Search for the cell housing the specified text and yield its [x, y] center coordinate. 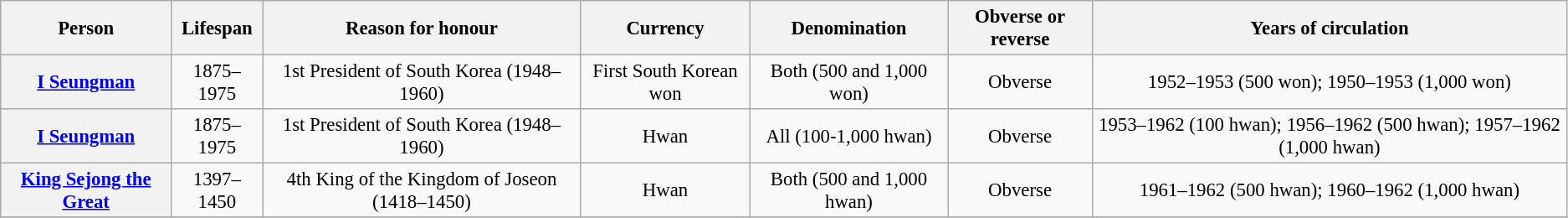
1961–1962 (500 hwan); 1960–1962 (1,000 hwan) [1329, 191]
All (100-1,000 hwan) [848, 136]
First South Korean won [665, 82]
Reason for honour [422, 29]
Denomination [848, 29]
Person [86, 29]
King Sejong the Great [86, 191]
Years of circulation [1329, 29]
4th King of the Kingdom of Joseon (1418–1450) [422, 191]
1397–1450 [218, 191]
Lifespan [218, 29]
Obverse or reverse [1021, 29]
Both (500 and 1,000 won) [848, 82]
1953–1962 (100 hwan); 1956–1962 (500 hwan); 1957–1962 (1,000 hwan) [1329, 136]
1952–1953 (500 won); 1950–1953 (1,000 won) [1329, 82]
Both (500 and 1,000 hwan) [848, 191]
Currency [665, 29]
